Provide the [x, y] coordinate of the cell's center where the given text is located.  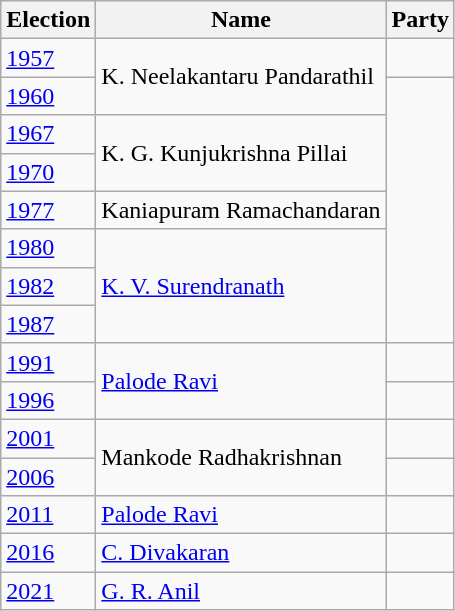
2021 [48, 591]
1987 [48, 324]
Election [48, 20]
K. G. Kunjukrishna Pillai [241, 153]
Name [241, 20]
1991 [48, 362]
1977 [48, 210]
1982 [48, 286]
1960 [48, 96]
1980 [48, 248]
Kaniapuram Ramachandaran [241, 210]
C. Divakaran [241, 553]
K. Neelakantaru Pandarathil [241, 77]
2011 [48, 515]
2016 [48, 553]
2001 [48, 438]
1957 [48, 58]
1970 [48, 172]
2006 [48, 477]
1967 [48, 134]
Mankode Radhakrishnan [241, 457]
1996 [48, 400]
K. V. Surendranath [241, 286]
G. R. Anil [241, 591]
Party [420, 20]
